Return the (X, Y) coordinate for the center point of the cell that contains the specified text.  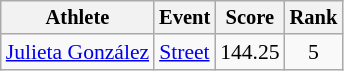
Event (184, 18)
Street (184, 53)
Athlete (78, 18)
Julieta González (78, 53)
5 (314, 53)
Score (250, 18)
Rank (314, 18)
144.25 (250, 53)
